Extract the (x, y) coordinate from the center of the cell holding the provided text.  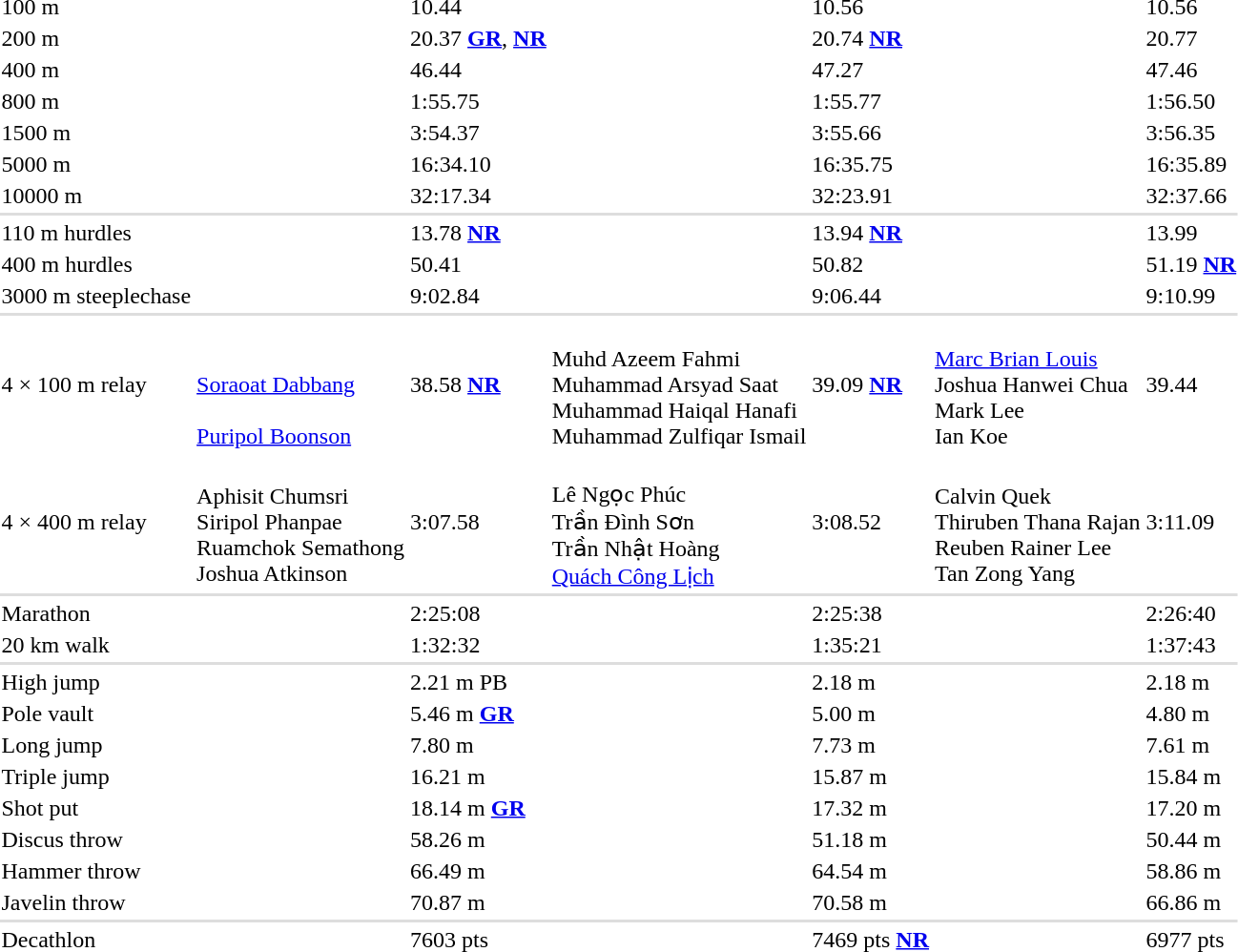
15.84 m (1191, 776)
Muhd Azeem FahmiMuhammad Arsyad SaatMuhammad Haiqal HanafiMuhammad Zulfiqar Ismail (679, 384)
3:11.09 (1191, 522)
1500 m (96, 133)
47.46 (1191, 70)
Hammer throw (96, 871)
1:37:43 (1191, 645)
3:55.66 (871, 133)
38.58 NR (479, 384)
Marathon (96, 613)
7.80 m (479, 745)
Marc Brian LouisJoshua Hanwei ChuaMark LeeIan Koe (1038, 384)
50.82 (871, 264)
32:37.66 (1191, 196)
13.94 NR (871, 233)
9:10.99 (1191, 296)
Calvin QuekThiruben Thana RajanReuben Rainer LeeTan Zong Yang (1038, 522)
20.77 (1191, 38)
7.61 m (1191, 745)
50.41 (479, 264)
3000 m steeplechase (96, 296)
18.14 m GR (479, 808)
50.44 m (1191, 839)
66.49 m (479, 871)
17.20 m (1191, 808)
Discus throw (96, 839)
1:56.50 (1191, 101)
20.37 GR, NR (479, 38)
Soraoat DabbangPuripol Boonson (301, 384)
9:02.84 (479, 296)
800 m (96, 101)
10000 m (96, 196)
9:06.44 (871, 296)
1:55.75 (479, 101)
3:08.52 (871, 522)
39.09 NR (871, 384)
3:07.58 (479, 522)
39.44 (1191, 384)
15.87 m (871, 776)
13.78 NR (479, 233)
32:17.34 (479, 196)
51.19 NR (1191, 264)
Lê Ngọc PhúcTrần Đình SơnTrần Nhật HoàngQuách Công Lịch (679, 522)
2:26:40 (1191, 613)
13.99 (1191, 233)
16:35.75 (871, 164)
66.86 m (1191, 902)
1:32:32 (479, 645)
16.21 m (479, 776)
Javelin throw (96, 902)
4 × 400 m relay (96, 522)
1:35:21 (871, 645)
4.80 m (1191, 714)
4 × 100 m relay (96, 384)
7.73 m (871, 745)
16:35.89 (1191, 164)
1:55.77 (871, 101)
110 m hurdles (96, 233)
Long jump (96, 745)
3:54.37 (479, 133)
64.54 m (871, 871)
400 m hurdles (96, 264)
Aphisit ChumsriSiripol PhanpaeRuamchok SemathongJoshua Atkinson (301, 522)
High jump (96, 682)
3:56.35 (1191, 133)
20 km walk (96, 645)
Triple jump (96, 776)
70.87 m (479, 902)
20.74 NR (871, 38)
17.32 m (871, 808)
5.00 m (871, 714)
5.46 m GR (479, 714)
Shot put (96, 808)
Pole vault (96, 714)
400 m (96, 70)
2:25:38 (871, 613)
51.18 m (871, 839)
2.21 m PB (479, 682)
58.86 m (1191, 871)
32:23.91 (871, 196)
2:25:08 (479, 613)
200 m (96, 38)
16:34.10 (479, 164)
70.58 m (871, 902)
46.44 (479, 70)
5000 m (96, 164)
58.26 m (479, 839)
47.27 (871, 70)
